Extract the (x, y) coordinate from the center of the cell holding the provided text.  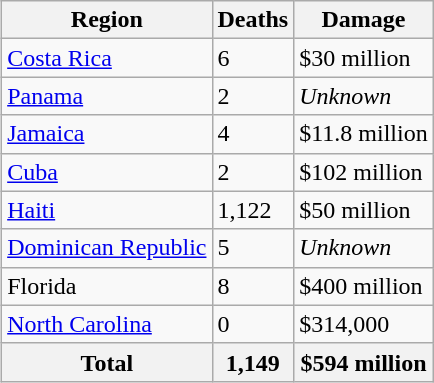
5 (253, 248)
$50 million (364, 210)
North Carolina (107, 324)
$102 million (364, 172)
Damage (364, 20)
Jamaica (107, 134)
1,149 (253, 362)
0 (253, 324)
Region (107, 20)
$314,000 (364, 324)
6 (253, 58)
Cuba (107, 172)
$11.8 million (364, 134)
Dominican Republic (107, 248)
1,122 (253, 210)
Total (107, 362)
8 (253, 286)
Florida (107, 286)
$400 million (364, 286)
$594 million (364, 362)
$30 million (364, 58)
Costa Rica (107, 58)
Haiti (107, 210)
Panama (107, 96)
Deaths (253, 20)
4 (253, 134)
